For the text-containing cell, return its midpoint in (x, y) coordinate format. 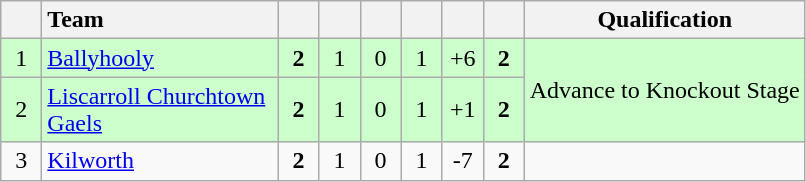
-7 (462, 161)
+1 (462, 110)
Qualification (664, 20)
Advance to Knockout Stage (664, 90)
Liscarroll Churchtown Gaels (160, 110)
3 (22, 161)
Kilworth (160, 161)
Ballyhooly (160, 58)
Team (160, 20)
+6 (462, 58)
